Return the (X, Y) coordinate for the center point of the cell that contains the specified text.  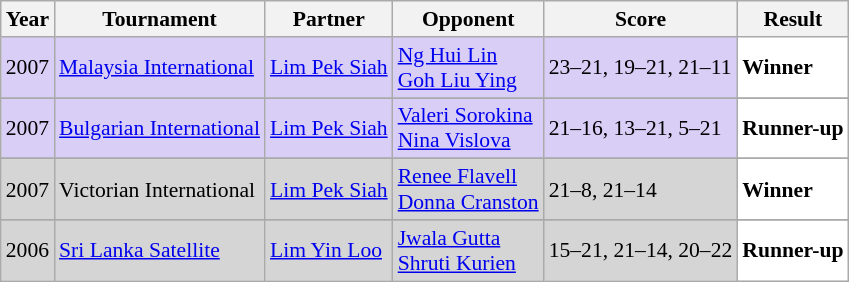
Score (641, 19)
Ng Hui Lin Goh Liu Ying (468, 68)
Sri Lanka Satellite (160, 250)
Opponent (468, 19)
Malaysia International (160, 68)
Jwala Gutta Shruti Kurien (468, 250)
23–21, 19–21, 21–11 (641, 68)
21–8, 21–14 (641, 190)
Victorian International (160, 190)
Bulgarian International (160, 128)
Renee Flavell Donna Cranston (468, 190)
Partner (329, 19)
Valeri Sorokina Nina Vislova (468, 128)
Result (792, 19)
Lim Yin Loo (329, 250)
Year (28, 19)
Tournament (160, 19)
15–21, 21–14, 20–22 (641, 250)
2006 (28, 250)
21–16, 13–21, 5–21 (641, 128)
